Output the (x, y) coordinate of the center of the cell containing the given text.  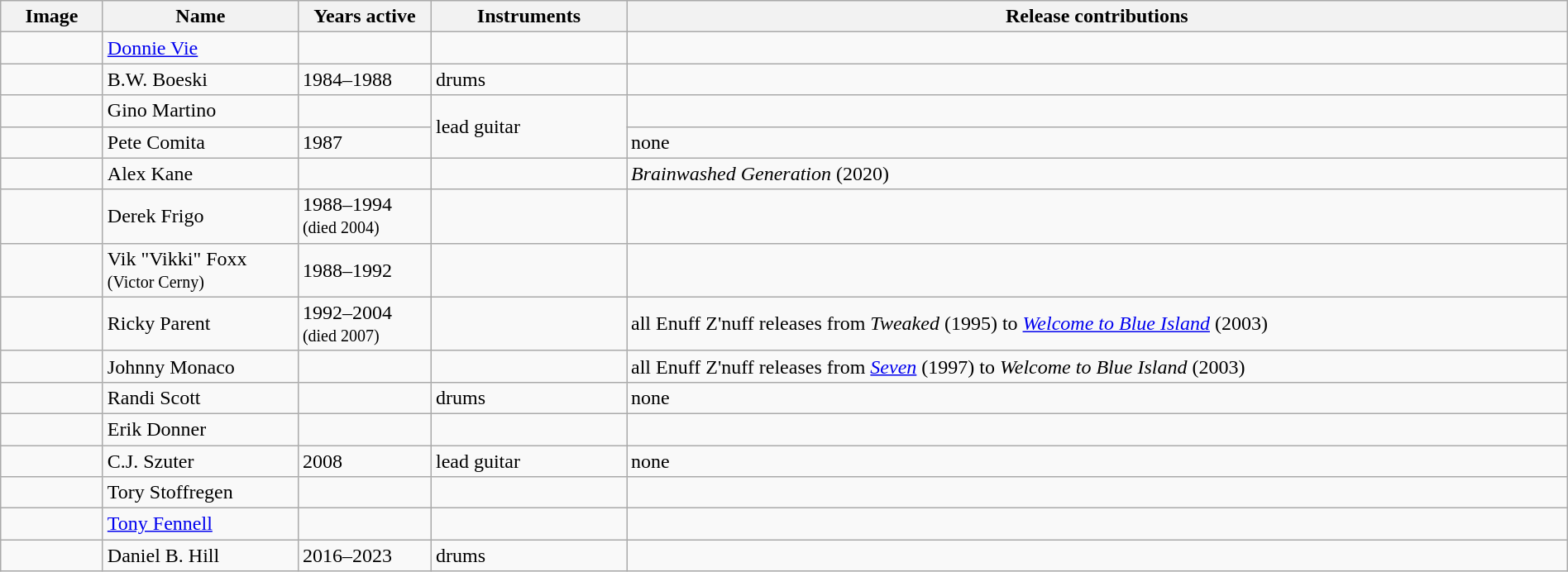
Donnie Vie (200, 48)
Ricky Parent (200, 324)
Alex Kane (200, 174)
Release contributions (1097, 17)
Years active (364, 17)
1988–1992 (364, 269)
all Enuff Z'nuff releases from Seven (1997) to Welcome to Blue Island (2003) (1097, 366)
Pete Comita (200, 142)
Tory Stoffregen (200, 493)
Name (200, 17)
Instruments (528, 17)
Johnny Monaco (200, 366)
Gino Martino (200, 111)
C.J. Szuter (200, 460)
Randi Scott (200, 398)
1984–1988 (364, 79)
Erik Donner (200, 429)
Daniel B. Hill (200, 555)
1987 (364, 142)
2016–2023 (364, 555)
1988–1994 (died 2004) (364, 217)
B.W. Boeski (200, 79)
all Enuff Z'nuff releases from Tweaked (1995) to Welcome to Blue Island (2003) (1097, 324)
Brainwashed Generation (2020) (1097, 174)
2008 (364, 460)
Image (52, 17)
Derek Frigo (200, 217)
Vik "Vikki" Foxx (Victor Cerny) (200, 269)
Tony Fennell (200, 524)
1992–2004 (died 2007) (364, 324)
